Find where the given text appears and provide that cell's center as [X, Y] coordinate. 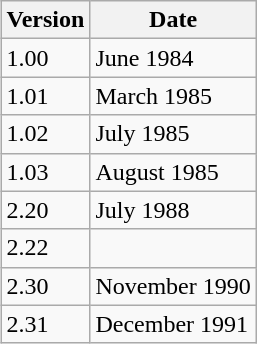
2.20 [46, 210]
2.30 [46, 286]
December 1991 [173, 324]
1.02 [46, 134]
2.31 [46, 324]
August 1985 [173, 172]
June 1984 [173, 58]
Version [46, 20]
1.00 [46, 58]
Date [173, 20]
1.03 [46, 172]
March 1985 [173, 96]
1.01 [46, 96]
November 1990 [173, 286]
July 1988 [173, 210]
2.22 [46, 248]
July 1985 [173, 134]
